Pinpoint the cell where the given text exists, returning its [X, Y] midpoint coordinate. 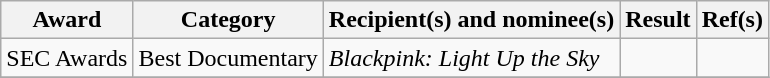
Recipient(s) and nominee(s) [471, 20]
Result [658, 20]
Ref(s) [732, 20]
SEC Awards [67, 58]
Blackpink: Light Up the Sky [471, 58]
Award [67, 20]
Category [228, 20]
Best Documentary [228, 58]
